For the text-containing cell, return its midpoint in [X, Y] coordinate format. 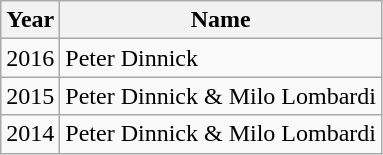
Peter Dinnick [221, 58]
Name [221, 20]
2015 [30, 96]
2016 [30, 58]
Year [30, 20]
2014 [30, 134]
